Pinpoint the cell where the given text exists, returning its [x, y] midpoint coordinate. 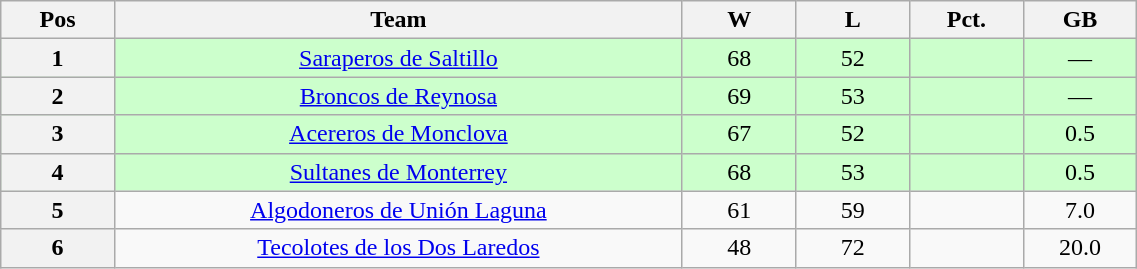
67 [739, 134]
3 [58, 134]
69 [739, 96]
4 [58, 172]
Pct. [967, 20]
61 [739, 210]
GB [1080, 20]
Saraperos de Saltillo [398, 58]
1 [58, 58]
2 [58, 96]
Team [398, 20]
72 [853, 248]
Algodoneros de Unión Laguna [398, 210]
20.0 [1080, 248]
Broncos de Reynosa [398, 96]
Acereros de Monclova [398, 134]
Sultanes de Monterrey [398, 172]
6 [58, 248]
48 [739, 248]
Tecolotes de los Dos Laredos [398, 248]
Pos [58, 20]
L [853, 20]
59 [853, 210]
W [739, 20]
7.0 [1080, 210]
5 [58, 210]
